Capture the cell that displays the provided text and extract its [X, Y] central coordinate. 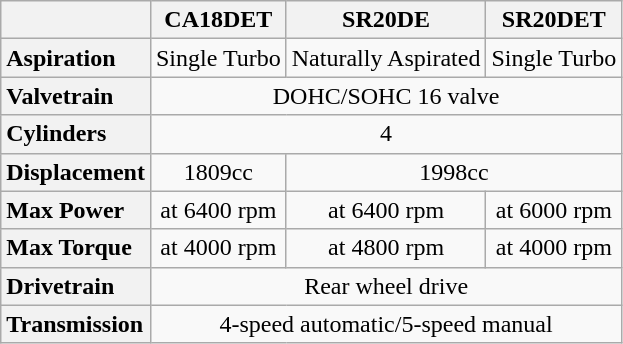
Max Power [76, 210]
at 4800 rpm [386, 248]
Displacement [76, 172]
Valvetrain [76, 96]
Max Torque [76, 248]
Rear wheel drive [386, 286]
4 [386, 134]
1809cc [218, 172]
Cylinders [76, 134]
SR20DE [386, 20]
Drivetrain [76, 286]
DOHC/SOHC 16 valve [386, 96]
Transmission [76, 324]
CA18DET [218, 20]
1998cc [454, 172]
4-speed automatic/5-speed manual [386, 324]
SR20DET [554, 20]
Aspiration [76, 58]
at 6000 rpm [554, 210]
Naturally Aspirated [386, 58]
